Extract the (x, y) coordinate from the center of the cell holding the provided text.  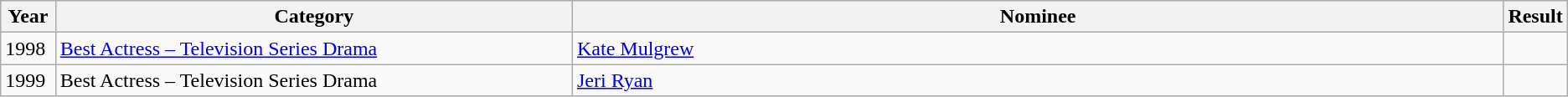
Kate Mulgrew (1037, 48)
1999 (28, 80)
Year (28, 17)
Category (313, 17)
Nominee (1037, 17)
1998 (28, 48)
Result (1535, 17)
Jeri Ryan (1037, 80)
